Extract the [X, Y] coordinate from the center of the cell holding the provided text.  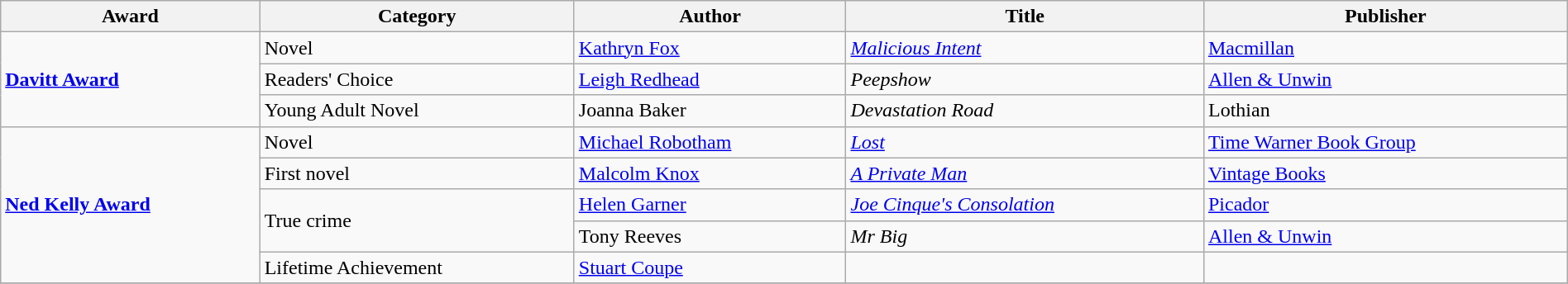
Young Adult Novel [417, 111]
Joanna Baker [710, 111]
Lost [1025, 142]
Publisher [1385, 17]
Title [1025, 17]
Malicious Intent [1025, 48]
Award [131, 17]
Kathryn Fox [710, 48]
Macmillan [1385, 48]
Category [417, 17]
Michael Robotham [710, 142]
Lothian [1385, 111]
Picador [1385, 205]
Ned Kelly Award [131, 205]
Readers' Choice [417, 79]
Helen Garner [710, 205]
Davitt Award [131, 79]
Stuart Coupe [710, 267]
Tony Reeves [710, 236]
Lifetime Achievement [417, 267]
Devastation Road [1025, 111]
Joe Cinque's Consolation [1025, 205]
Author [710, 17]
Leigh Redhead [710, 79]
True crime [417, 220]
Mr Big [1025, 236]
First novel [417, 173]
Time Warner Book Group [1385, 142]
Vintage Books [1385, 173]
A Private Man [1025, 173]
Peepshow [1025, 79]
Malcolm Knox [710, 173]
